Search for the cell housing the specified text and yield its [x, y] center coordinate. 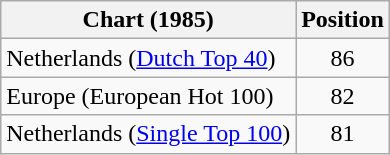
81 [343, 134]
Netherlands (Single Top 100) [148, 134]
86 [343, 58]
Europe (European Hot 100) [148, 96]
Position [343, 20]
Chart (1985) [148, 20]
82 [343, 96]
Netherlands (Dutch Top 40) [148, 58]
